Output the [x, y] coordinate of the center of the cell containing the given text.  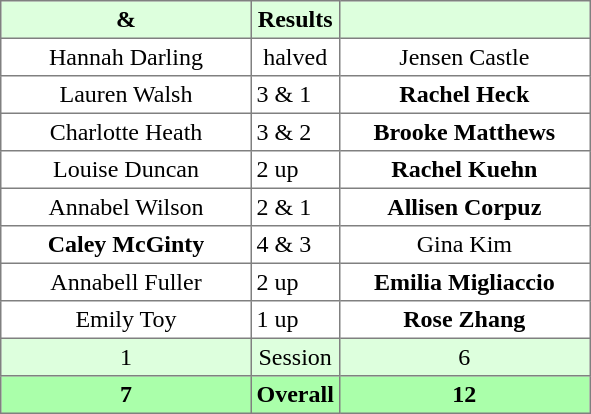
6 [464, 357]
1 up [295, 320]
Louise Duncan [126, 170]
12 [464, 395]
3 & 2 [295, 132]
Lauren Walsh [126, 95]
& [126, 20]
3 & 1 [295, 95]
Annabell Fuller [126, 282]
Allisen Corpuz [464, 207]
Charlotte Heath [126, 132]
Session [295, 357]
7 [126, 395]
Emilia Migliaccio [464, 282]
Hannah Darling [126, 57]
Rose Zhang [464, 320]
Brooke Matthews [464, 132]
Annabel Wilson [126, 207]
Gina Kim [464, 245]
Rachel Kuehn [464, 170]
halved [295, 57]
2 & 1 [295, 207]
Overall [295, 395]
Rachel Heck [464, 95]
4 & 3 [295, 245]
Emily Toy [126, 320]
Caley McGinty [126, 245]
Results [295, 20]
Jensen Castle [464, 57]
1 [126, 357]
